Return the (x, y) coordinate for the center point of the cell that contains the specified text.  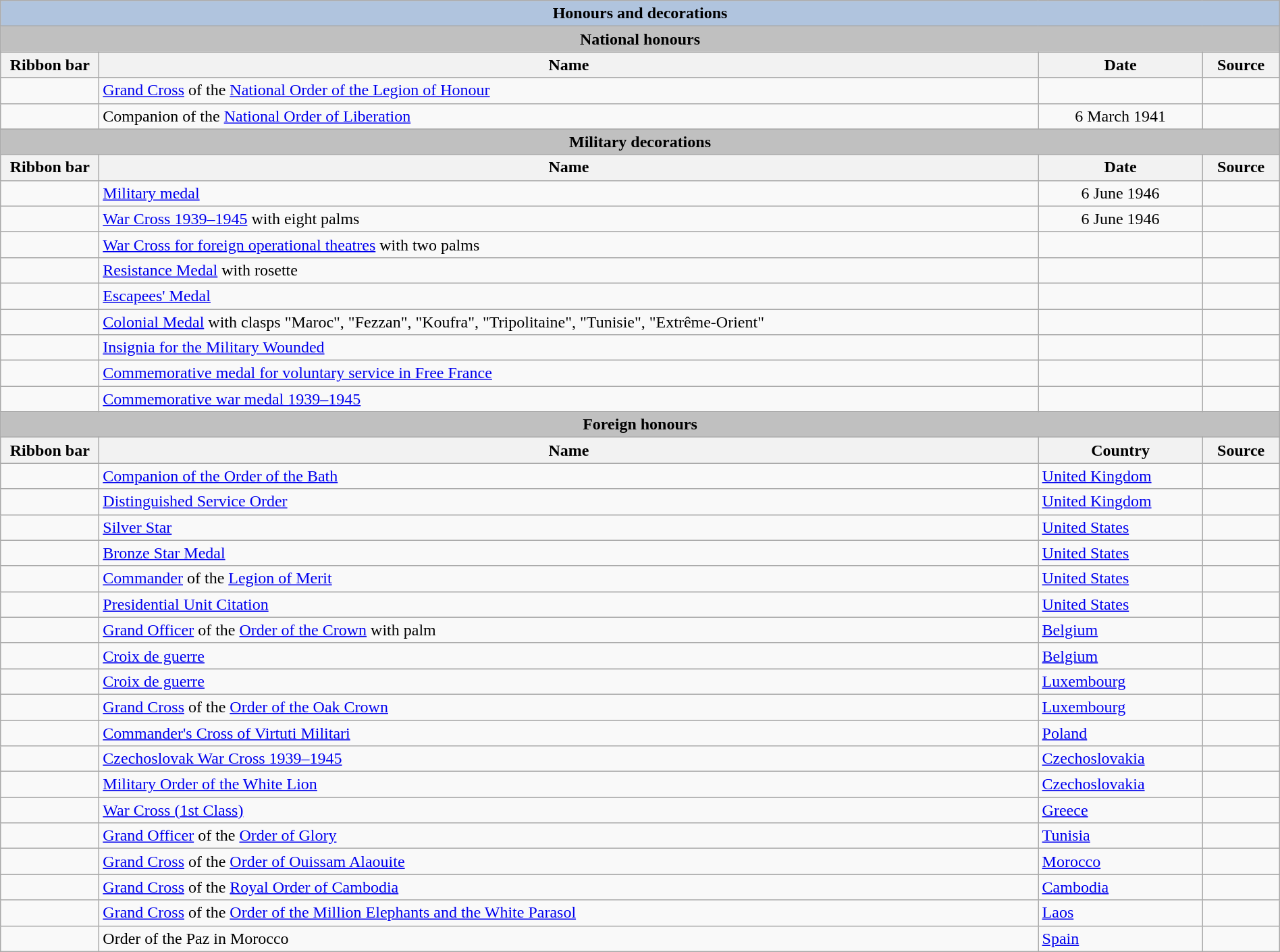
6 March 1941 (1121, 116)
Grand Cross of the Order of the Million Elephants and the White Parasol (568, 913)
Foreign honours (640, 425)
Honours and decorations (640, 14)
Companion of the Order of the Bath (568, 476)
Military decorations (640, 142)
Presidential Unit Citation (568, 604)
Military Order of the White Lion (568, 785)
Grand Officer of the Order of Glory (568, 836)
Companion of the National Order of Liberation (568, 116)
Cambodia (1121, 887)
Escapees' Medal (568, 296)
Grand Cross of the Royal Order of Cambodia (568, 887)
Country (1121, 450)
Distinguished Service Order (568, 502)
Greece (1121, 810)
Silver Star (568, 527)
War Cross (1st Class) (568, 810)
Spain (1121, 938)
Grand Cross of the Order of Ouissam Alaouite (568, 862)
Bronze Star Medal (568, 553)
National honours (640, 39)
Czechoslovak War Cross 1939–1945 (568, 759)
Morocco (1121, 862)
Commander of the Legion of Merit (568, 579)
Commander's Cross of Virtuti Militari (568, 733)
Commemorative war medal 1939–1945 (568, 399)
Grand Cross of the National Order of the Legion of Honour (568, 90)
Laos (1121, 913)
War Cross 1939–1945 with eight palms (568, 219)
Tunisia (1121, 836)
Resistance Medal with rosette (568, 270)
Grand Officer of the Order of the Crown with palm (568, 630)
Insignia for the Military Wounded (568, 348)
Military medal (568, 193)
Order of the Paz in Morocco (568, 938)
Grand Cross of the Order of the Oak Crown (568, 707)
War Cross for foreign operational theatres with two palms (568, 244)
Commemorative medal for voluntary service in Free France (568, 373)
Poland (1121, 733)
Colonial Medal with clasps "Maroc", "Fezzan", "Koufra", "Tripolitaine", "Tunisie", "Extrême-Orient" (568, 322)
